Detect which cell encompasses the target text, then output its [X, Y] center coordinate. 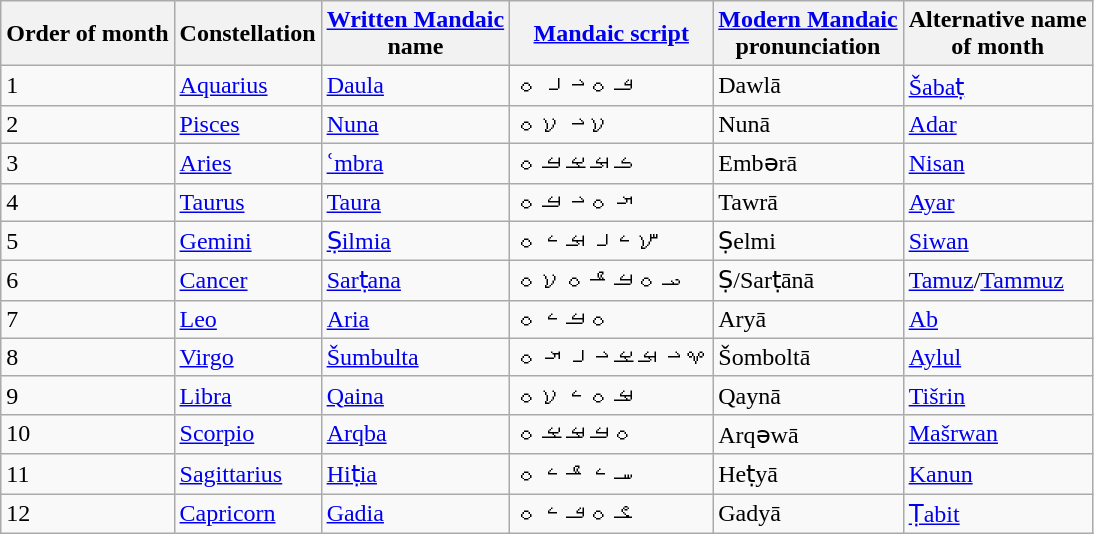
Sagittarius [248, 474]
ʿmbra [416, 163]
Cancer [248, 281]
ࡄࡉࡈࡉࡀ [612, 474]
ࡍࡅࡍࡀ [612, 124]
Šumbulta [416, 357]
Qaynā [808, 395]
Libra [248, 395]
Ṣilmia [416, 241]
Nunā [808, 124]
Pisces [248, 124]
Taurus [248, 202]
8 [88, 357]
Tawrā [808, 202]
Arqəwā [808, 434]
Nuna [416, 124]
Ṣ/Sarṭānā [808, 281]
Constellation [248, 34]
11 [88, 474]
ࡏࡌࡁࡓࡀ [612, 163]
Dawlā [808, 86]
Gadyā [808, 514]
Ayar [998, 202]
ࡂࡀࡃࡉࡀ [612, 514]
6 [88, 281]
ࡕࡀࡅࡓࡀ [612, 202]
Aylul [998, 357]
10 [88, 434]
Aria [416, 319]
Modern Mandaicpronunciation [808, 34]
Nisan [998, 163]
12 [88, 514]
Adar [998, 124]
Daula [416, 86]
Capricorn [248, 514]
Aryā [808, 319]
Scorpio [248, 434]
Arqba [416, 434]
Gemini [248, 241]
Ab [998, 319]
Gadia [416, 514]
9 [88, 395]
Mandaic script [612, 34]
Order of month [88, 34]
ࡀࡓࡒࡁࡀ [612, 434]
2 [88, 124]
Hiṭia [416, 474]
ࡔࡅࡌࡁࡅࡋࡕࡀ [612, 357]
Alternative nameof month [998, 34]
Šabaṭ [998, 86]
7 [88, 319]
ࡑࡉࡋࡌࡉࡀ [612, 241]
ࡎࡀࡓࡈࡀࡍࡀ [612, 281]
Mašrwan [998, 434]
3 [88, 163]
Kanun [998, 474]
Embərā [808, 163]
ࡃࡀࡅࡋࡀ [612, 86]
ࡒࡀࡉࡍࡀ [612, 395]
Siwan [998, 241]
Heṭyā [808, 474]
Sarṭana [416, 281]
Leo [248, 319]
5 [88, 241]
Written Mandaicname [416, 34]
Aquarius [248, 86]
Šomboltā [808, 357]
Virgo [248, 357]
Tišrin [998, 395]
Ṭabit [998, 514]
Aries [248, 163]
Ṣelmi [808, 241]
Taura [416, 202]
1 [88, 86]
4 [88, 202]
ࡀࡓࡉࡀ [612, 319]
Qaina [416, 395]
Tamuz/Tammuz [998, 281]
